Output the [X, Y] coordinate of the center of the cell containing the given text.  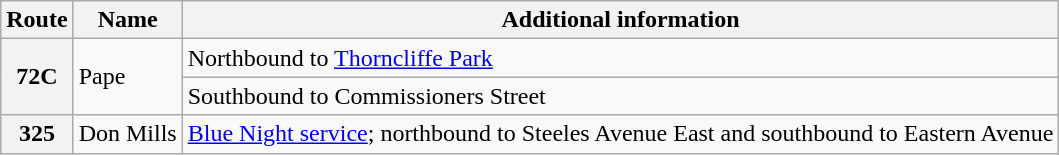
Don Mills [128, 134]
325 [37, 134]
Northbound to Thorncliffe Park [620, 58]
Southbound to Commissioners Street [620, 96]
72C [37, 77]
Pape [128, 77]
Blue Night service; northbound to Steeles Avenue East and southbound to Eastern Avenue [620, 134]
Name [128, 20]
Route [37, 20]
Additional information [620, 20]
